Detect which cell encompasses the target text, then output its [x, y] center coordinate. 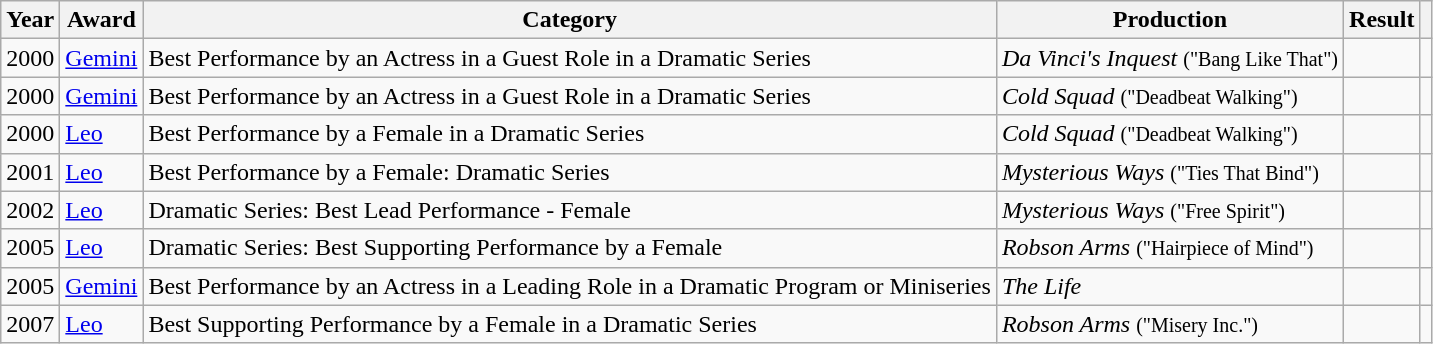
Best Performance by a Female in a Dramatic Series [570, 134]
Award [102, 20]
Da Vinci's Inquest ("Bang Like That") [1170, 58]
Dramatic Series: Best Lead Performance - Female [570, 210]
Best Performance by an Actress in a Leading Role in a Dramatic Program or Miniseries [570, 286]
2002 [30, 210]
Result [1382, 20]
Robson Arms ("Hairpiece of Mind") [1170, 248]
The Life [1170, 286]
Category [570, 20]
Mysterious Ways ("Ties That Bind") [1170, 172]
Mysterious Ways ("Free Spirit") [1170, 210]
2001 [30, 172]
Year [30, 20]
Production [1170, 20]
Best Performance by a Female: Dramatic Series [570, 172]
Robson Arms ("Misery Inc.") [1170, 324]
Dramatic Series: Best Supporting Performance by a Female [570, 248]
Best Supporting Performance by a Female in a Dramatic Series [570, 324]
2007 [30, 324]
